Capture the cell that displays the provided text and extract its [x, y] central coordinate. 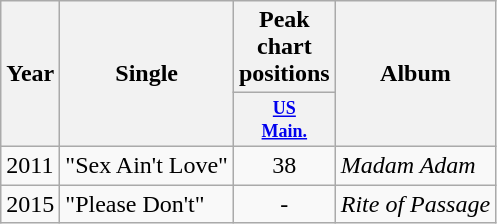
"Please Don't" [147, 204]
38 [284, 165]
"Sex Ain't Love" [147, 165]
Album [415, 74]
Rite of Passage [415, 204]
- [284, 204]
Peak chart positions [284, 47]
USMain. [284, 120]
2011 [30, 165]
2015 [30, 204]
Single [147, 74]
Year [30, 74]
Madam Adam [415, 165]
